Determine the [X, Y] coordinate at the center of the cell enclosing the given text.  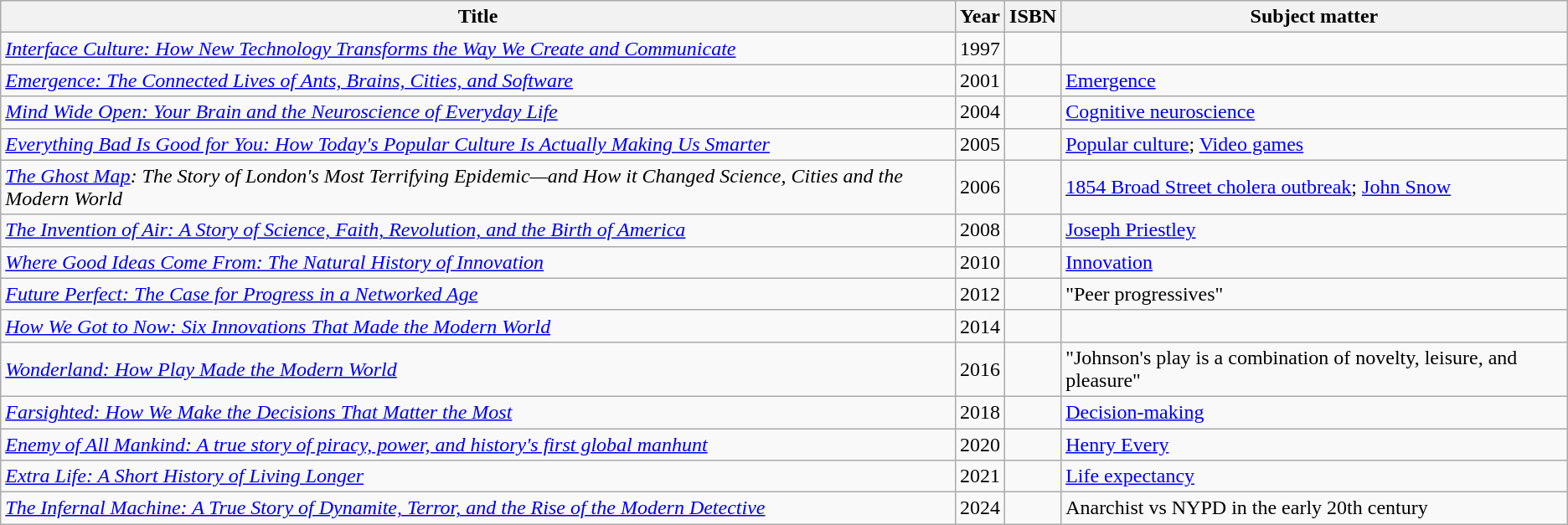
2020 [980, 445]
Popular culture; Video games [1315, 144]
"Johnson's play is a combination of novelty, leisure, and pleasure" [1315, 368]
2024 [980, 508]
2005 [980, 144]
Farsighted: How We Make the Decisions That Matter the Most [478, 412]
2010 [980, 262]
2021 [980, 476]
2004 [980, 112]
2014 [980, 326]
Where Good Ideas Come From: The Natural History of Innovation [478, 262]
2001 [980, 80]
Henry Every [1315, 445]
The Infernal Machine: A True Story of Dynamite, Terror, and the Rise of the Modern Detective [478, 508]
Cognitive neuroscience [1315, 112]
2008 [980, 230]
Anarchist vs NYPD in the early 20th century [1315, 508]
The Ghost Map: The Story of London's Most Terrifying Epidemic—and How it Changed Science, Cities and the Modern World [478, 188]
Wonderland: How Play Made the Modern World [478, 368]
2012 [980, 294]
Title [478, 17]
Decision-making [1315, 412]
Innovation [1315, 262]
1854 Broad Street cholera outbreak; John Snow [1315, 188]
"Peer progressives" [1315, 294]
Life expectancy [1315, 476]
Emergence: The Connected Lives of Ants, Brains, Cities, and Software [478, 80]
Year [980, 17]
2018 [980, 412]
How We Got to Now: Six Innovations That Made the Modern World [478, 326]
Future Perfect: The Case for Progress in a Networked Age [478, 294]
Everything Bad Is Good for You: How Today's Popular Culture Is Actually Making Us Smarter [478, 144]
1997 [980, 49]
Interface Culture: How New Technology Transforms the Way We Create and Communicate [478, 49]
Mind Wide Open: Your Brain and the Neuroscience of Everyday Life [478, 112]
Extra Life: A Short History of Living Longer [478, 476]
The Invention of Air: A Story of Science, Faith, Revolution, and the Birth of America [478, 230]
Joseph Priestley [1315, 230]
2016 [980, 368]
Enemy of All Mankind: A true story of piracy, power, and history's first global manhunt [478, 445]
2006 [980, 188]
ISBN [1034, 17]
Subject matter [1315, 17]
Emergence [1315, 80]
